Locate the cell with the specified text and output its [x, y] center coordinate. 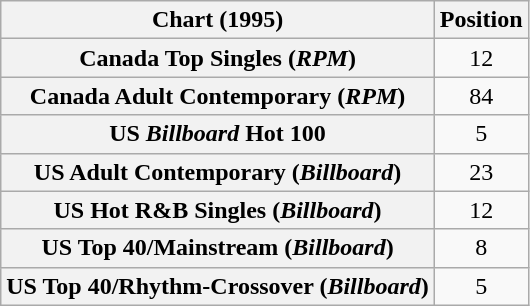
Chart (1995) [218, 20]
8 [481, 248]
US Top 40/Mainstream (Billboard) [218, 248]
Canada Top Singles (RPM) [218, 58]
US Top 40/Rhythm-Crossover (Billboard) [218, 286]
US Adult Contemporary (Billboard) [218, 172]
84 [481, 96]
23 [481, 172]
US Billboard Hot 100 [218, 134]
US Hot R&B Singles (Billboard) [218, 210]
Position [481, 20]
Canada Adult Contemporary (RPM) [218, 96]
